Provide the (X, Y) coordinate of the cell's center where the given text is located.  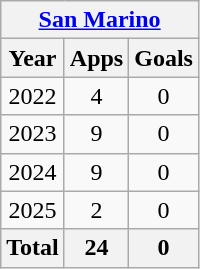
Year (33, 58)
2022 (33, 96)
2 (96, 210)
San Marino (100, 20)
Total (33, 248)
2024 (33, 172)
24 (96, 248)
Apps (96, 58)
2023 (33, 134)
4 (96, 96)
Goals (164, 58)
2025 (33, 210)
